Search for the cell housing the specified text and yield its (x, y) center coordinate. 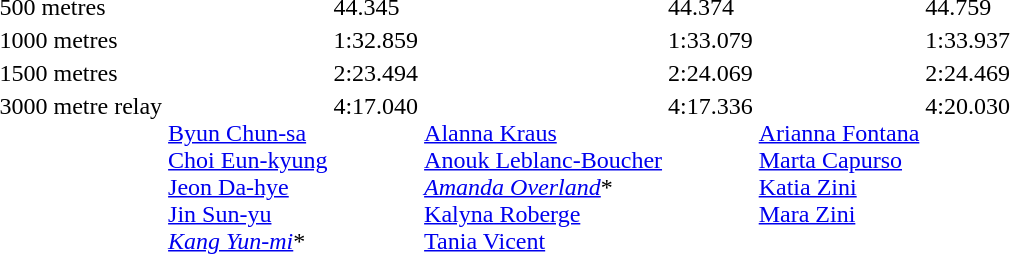
1:33.079 (711, 40)
1:32.859 (376, 40)
2:23.494 (376, 73)
2:24.069 (711, 73)
